Provide the (x, y) coordinate of the cell's center where the given text is located.  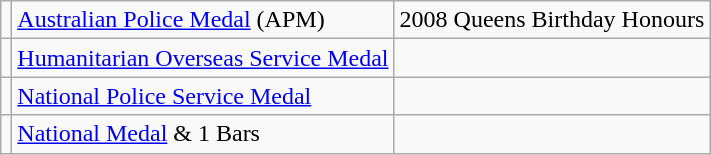
National Medal & 1 Bars (203, 134)
National Police Service Medal (203, 96)
2008 Queens Birthday Honours (552, 20)
Australian Police Medal (APM) (203, 20)
Humanitarian Overseas Service Medal (203, 58)
